Detect which cell encompasses the target text, then output its [X, Y] center coordinate. 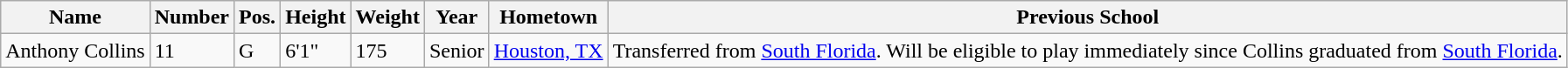
Anthony Collins [75, 51]
Name [75, 17]
Hometown [548, 17]
Pos. [257, 17]
Houston, TX [548, 51]
Year [456, 17]
Transferred from South Florida. Will be eligible to play immediately since Collins graduated from South Florida. [1088, 51]
G [257, 51]
11 [192, 51]
Previous School [1088, 17]
Number [192, 17]
175 [387, 51]
Senior [456, 51]
6'1" [316, 51]
Height [316, 17]
Weight [387, 17]
